Scan for the cell matching the given text and deliver its (X, Y) coordinate at center. 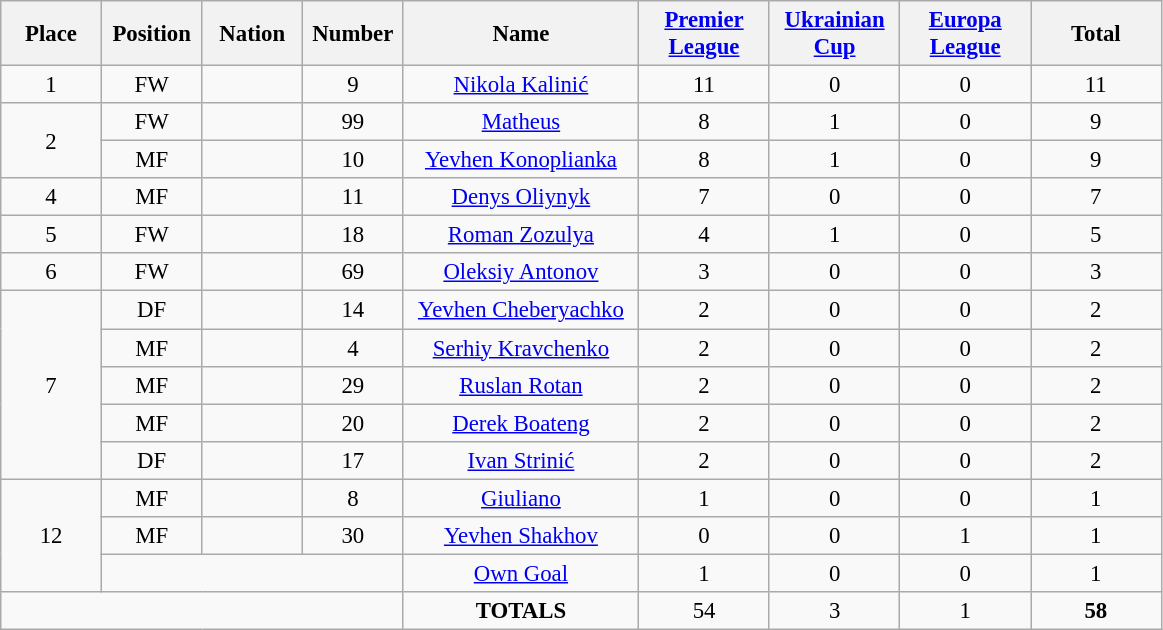
Yevhen Shakhov (521, 536)
Position (152, 34)
Nation (252, 34)
Premier League (704, 34)
54 (704, 611)
Number (354, 34)
Total (1096, 34)
18 (354, 235)
17 (354, 460)
30 (354, 536)
Nikola Kalinić (521, 85)
Own Goal (521, 573)
Derek Boateng (521, 423)
Roman Zozulya (521, 235)
Ruslan Rotan (521, 385)
Serhiy Kravchenko (521, 348)
Oleksiy Antonov (521, 273)
Giuliano (521, 498)
Name (521, 34)
69 (354, 273)
14 (354, 310)
99 (354, 122)
Denys Oliynyk (521, 197)
6 (52, 273)
20 (354, 423)
58 (1096, 611)
12 (52, 536)
Yevhen Konoplianka (521, 160)
TOTALS (521, 611)
29 (354, 385)
10 (354, 160)
Yevhen Cheberyachko (521, 310)
Matheus (521, 122)
Place (52, 34)
Europa League (966, 34)
Ukrainian Cup (834, 34)
Ivan Strinić (521, 460)
